Detect which cell encompasses the target text, then output its [X, Y] center coordinate. 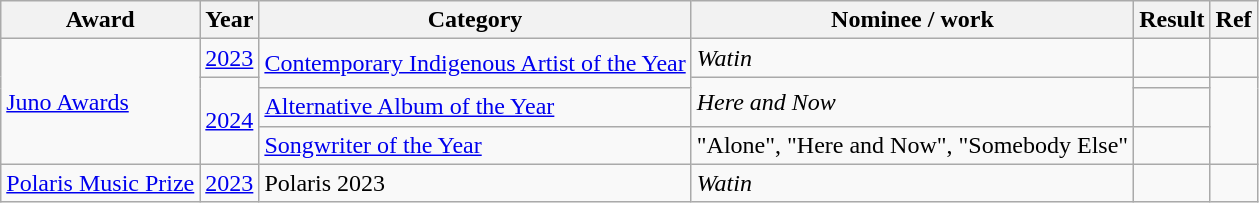
Here and Now [912, 102]
Result [1172, 20]
Polaris 2023 [475, 183]
Alternative Album of the Year [475, 107]
2024 [230, 120]
"Alone", "Here and Now", "Somebody Else" [912, 145]
Award [100, 20]
Songwriter of the Year [475, 145]
Year [230, 20]
Nominee / work [912, 20]
Category [475, 20]
Polaris Music Prize [100, 183]
Contemporary Indigenous Artist of the Year [475, 64]
Ref [1234, 20]
Juno Awards [100, 102]
